Detect which cell encompasses the target text, then output its (x, y) center coordinate. 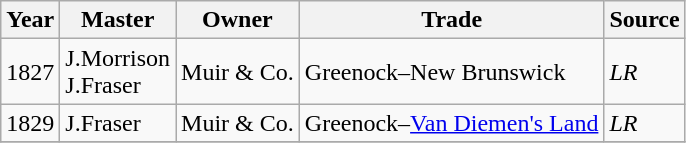
J.Fraser (118, 123)
Master (118, 20)
Trade (452, 20)
Year (30, 20)
Greenock–Van Diemen's Land (452, 123)
Greenock–New Brunswick (452, 72)
1829 (30, 123)
Owner (238, 20)
Source (644, 20)
1827 (30, 72)
J.MorrisonJ.Fraser (118, 72)
